Search for the cell housing the specified text and yield its [x, y] center coordinate. 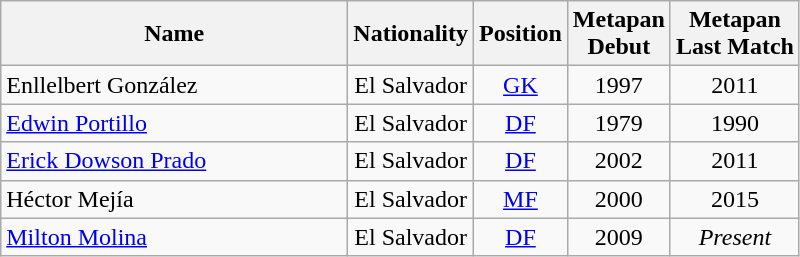
1990 [734, 123]
2015 [734, 199]
Metapan Last Match [734, 34]
Héctor Mejía [174, 199]
Nationality [411, 34]
Name [174, 34]
Edwin Portillo [174, 123]
Enllelbert González [174, 85]
GK [521, 85]
2002 [618, 161]
Erick Dowson Prado [174, 161]
Milton Molina [174, 237]
1979 [618, 123]
Metapan Debut [618, 34]
2009 [618, 237]
2000 [618, 199]
MF [521, 199]
1997 [618, 85]
Position [521, 34]
Present [734, 237]
